Locate the cell with the specified text and output its (x, y) center coordinate. 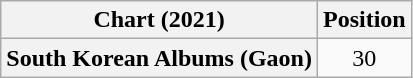
Position (364, 20)
30 (364, 58)
South Korean Albums (Gaon) (160, 58)
Chart (2021) (160, 20)
